Return the (X, Y) coordinate for the center point of the cell that contains the specified text.  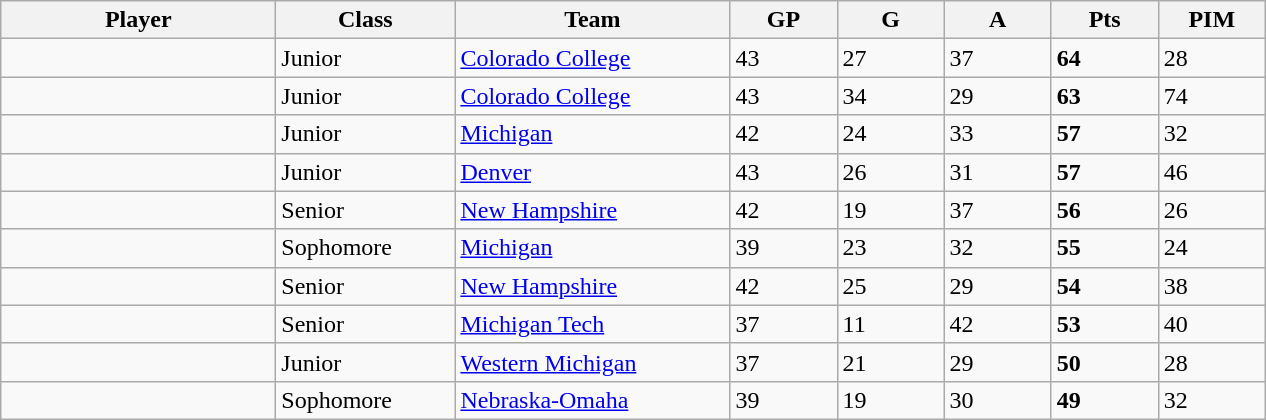
53 (1104, 324)
Western Michigan (592, 362)
46 (1212, 172)
54 (1104, 286)
25 (890, 286)
G (890, 20)
11 (890, 324)
A (998, 20)
27 (890, 58)
74 (1212, 96)
56 (1104, 210)
Pts (1104, 20)
GP (784, 20)
63 (1104, 96)
33 (998, 134)
Denver (592, 172)
Michigan Tech (592, 324)
PIM (1212, 20)
Class (366, 20)
49 (1104, 400)
23 (890, 248)
55 (1104, 248)
40 (1212, 324)
34 (890, 96)
50 (1104, 362)
30 (998, 400)
64 (1104, 58)
38 (1212, 286)
21 (890, 362)
Player (138, 20)
Nebraska-Omaha (592, 400)
Team (592, 20)
31 (998, 172)
